Pinpoint the cell where the given text exists, returning its (x, y) midpoint coordinate. 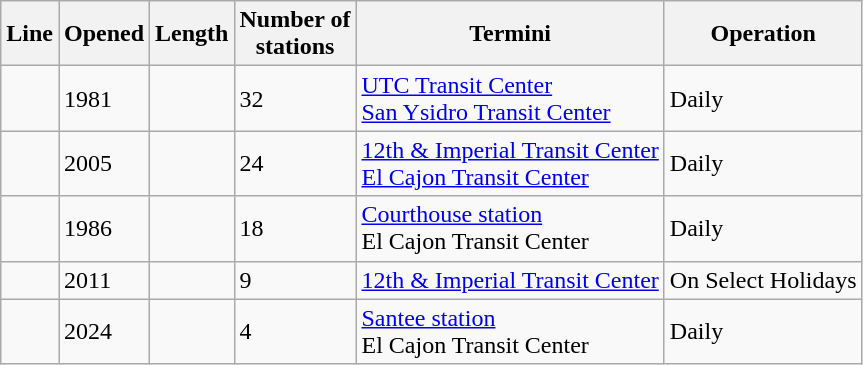
1981 (104, 98)
Operation (763, 34)
On Select Holidays (763, 280)
2011 (104, 280)
Santee stationEl Cajon Transit Center (510, 332)
Length (192, 34)
Termini (510, 34)
32 (295, 98)
2005 (104, 164)
UTC Transit CenterSan Ysidro Transit Center (510, 98)
18 (295, 228)
1986 (104, 228)
Number ofstations (295, 34)
9 (295, 280)
Courthouse stationEl Cajon Transit Center (510, 228)
4 (295, 332)
24 (295, 164)
12th & Imperial Transit CenterEl Cajon Transit Center (510, 164)
Line (30, 34)
12th & Imperial Transit Center (510, 280)
2024 (104, 332)
Opened (104, 34)
